Identify which cell holds the provided text, then report its [x, y] central coordinate. 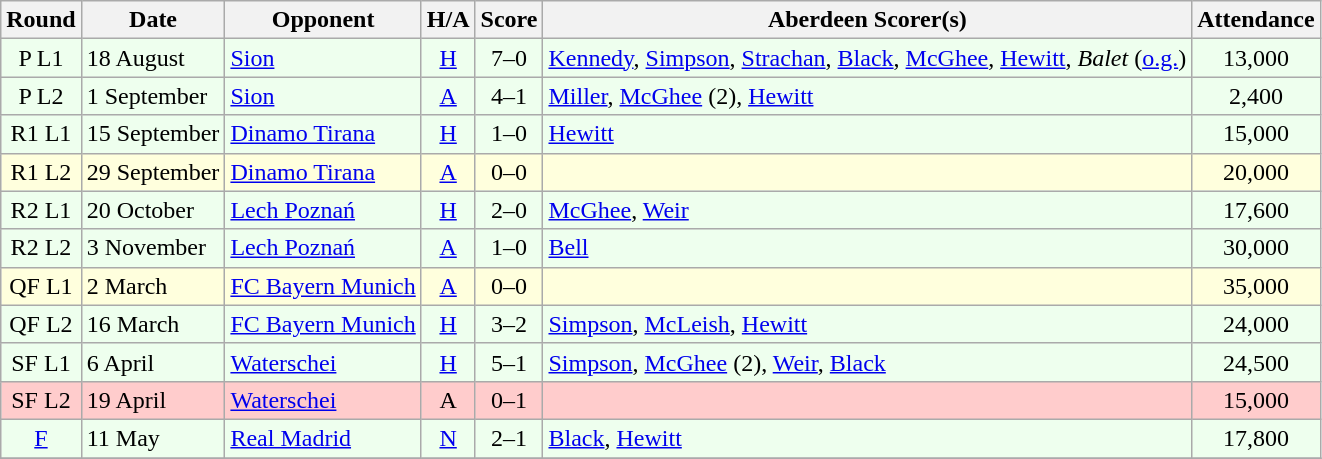
4–1 [509, 96]
R1 L2 [41, 172]
2 March [153, 286]
QF L2 [41, 324]
2–0 [509, 210]
SF L2 [41, 400]
24,500 [1256, 362]
P L2 [41, 96]
Simpson, McLeish, Hewitt [868, 324]
Bell [868, 248]
Miller, McGhee (2), Hewitt [868, 96]
QF L1 [41, 286]
Date [153, 20]
35,000 [1256, 286]
R2 L1 [41, 210]
30,000 [1256, 248]
7–0 [509, 58]
H/A [448, 20]
20,000 [1256, 172]
Attendance [1256, 20]
R2 L2 [41, 248]
Black, Hewitt [868, 438]
R1 L1 [41, 134]
N [448, 438]
SF L1 [41, 362]
17,600 [1256, 210]
F [41, 438]
Kennedy, Simpson, Strachan, Black, McGhee, Hewitt, Balet (o.g.) [868, 58]
3–2 [509, 324]
13,000 [1256, 58]
24,000 [1256, 324]
0–1 [509, 400]
McGhee, Weir [868, 210]
2,400 [1256, 96]
15 September [153, 134]
20 October [153, 210]
3 November [153, 248]
16 March [153, 324]
17,800 [1256, 438]
Real Madrid [323, 438]
Score [509, 20]
2–1 [509, 438]
Opponent [323, 20]
Hewitt [868, 134]
Round [41, 20]
1 September [153, 96]
19 April [153, 400]
18 August [153, 58]
6 April [153, 362]
Aberdeen Scorer(s) [868, 20]
5–1 [509, 362]
P L1 [41, 58]
29 September [153, 172]
Simpson, McGhee (2), Weir, Black [868, 362]
11 May [153, 438]
